Return (x, y) of the center of cell containing provided text 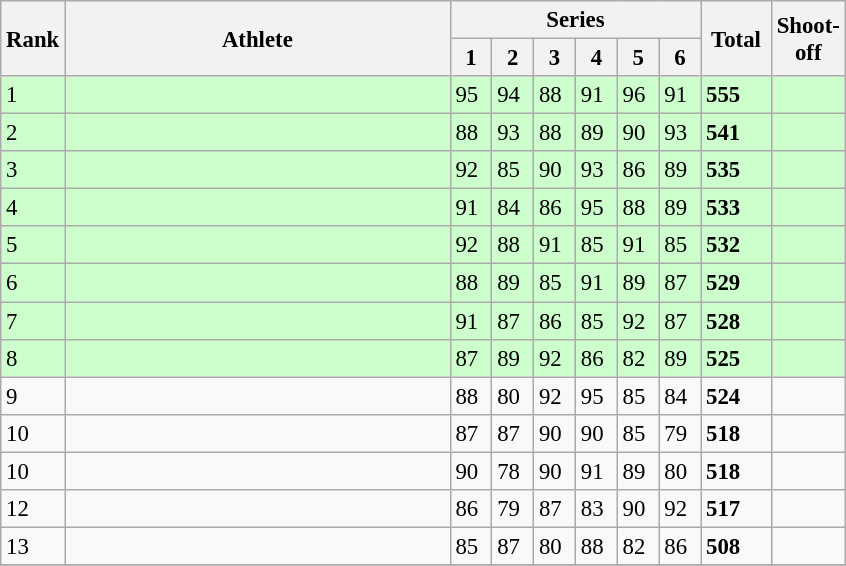
Rank (33, 38)
Shoot-off (808, 38)
524 (736, 396)
555 (736, 95)
541 (736, 133)
12 (33, 509)
94 (513, 95)
528 (736, 321)
Series (576, 20)
8 (33, 358)
9 (33, 396)
96 (638, 95)
7 (33, 321)
529 (736, 283)
532 (736, 245)
533 (736, 208)
Athlete (258, 38)
83 (596, 509)
78 (513, 471)
13 (33, 546)
525 (736, 358)
535 (736, 170)
Total (736, 38)
517 (736, 509)
508 (736, 546)
